Detect which cell encompasses the target text, then output its (X, Y) center coordinate. 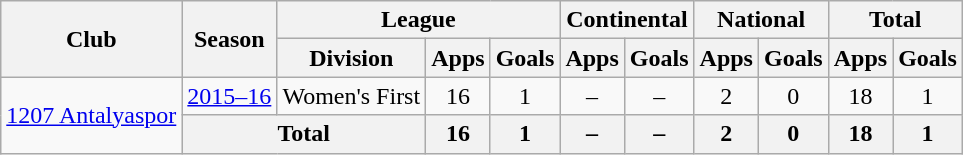
2015–16 (230, 96)
1207 Antalyaspor (92, 115)
Division (352, 58)
Season (230, 39)
Continental (627, 20)
Women's First (352, 96)
National (761, 20)
League (418, 20)
Club (92, 39)
